For the text-containing cell, return its midpoint in (x, y) coordinate format. 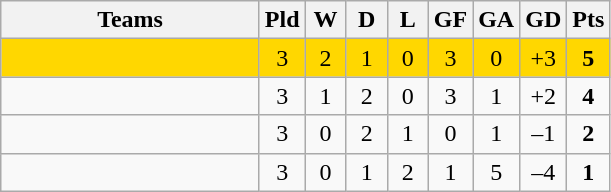
4 (588, 96)
Pld (282, 20)
GD (544, 20)
L (408, 20)
Teams (130, 20)
–4 (544, 172)
GA (496, 20)
W (326, 20)
D (366, 20)
Pts (588, 20)
+3 (544, 58)
GF (450, 20)
–1 (544, 134)
+2 (544, 96)
